Return (X, Y) of the center of cell containing provided text 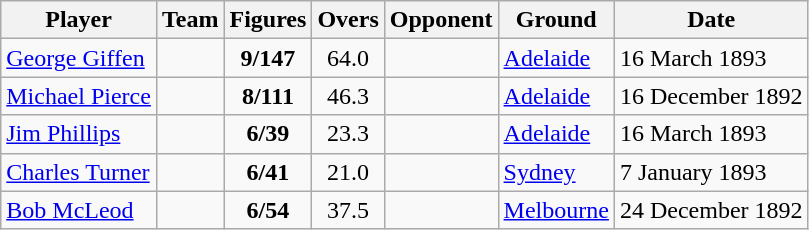
Opponent (441, 20)
9/147 (268, 58)
Team (190, 20)
23.3 (348, 134)
16 December 1892 (711, 96)
George Giffen (79, 58)
Bob McLeod (79, 210)
Player (79, 20)
Jim Phillips (79, 134)
Charles Turner (79, 172)
24 December 1892 (711, 210)
37.5 (348, 210)
Date (711, 20)
6/54 (268, 210)
Ground (556, 20)
21.0 (348, 172)
7 January 1893 (711, 172)
6/41 (268, 172)
Figures (268, 20)
46.3 (348, 96)
Melbourne (556, 210)
Overs (348, 20)
6/39 (268, 134)
8/111 (268, 96)
Sydney (556, 172)
64.0 (348, 58)
Michael Pierce (79, 96)
